Provide the [x, y] coordinate of the cell's center where the given text is located.  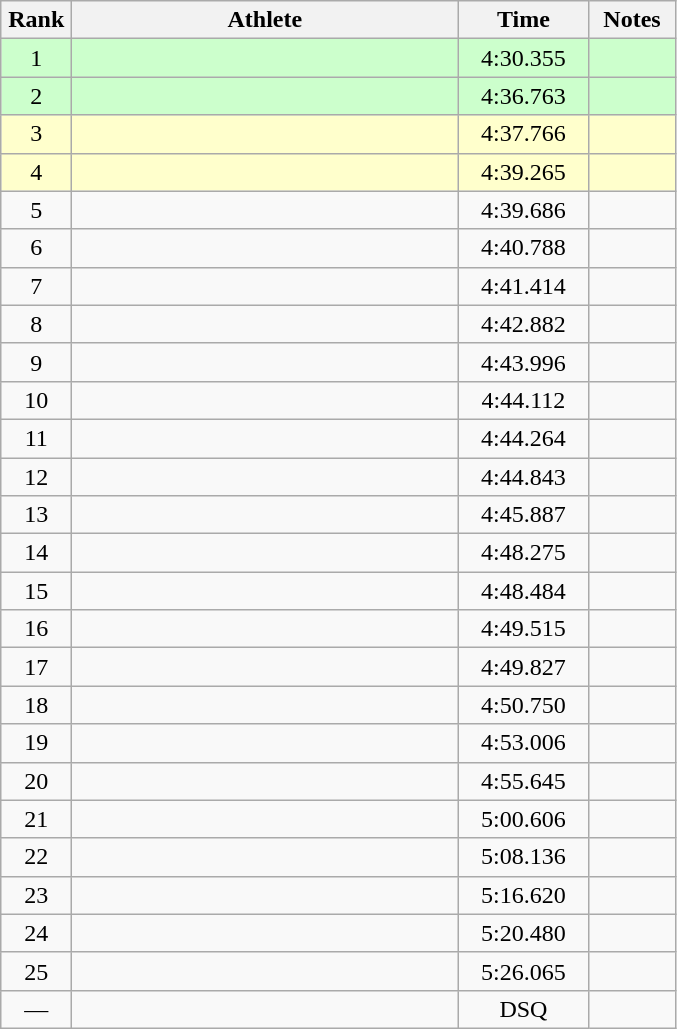
9 [36, 362]
5:00.606 [524, 819]
4:49.827 [524, 667]
15 [36, 591]
7 [36, 286]
22 [36, 857]
5:20.480 [524, 933]
4:41.414 [524, 286]
5:26.065 [524, 971]
4:39.686 [524, 210]
20 [36, 781]
4:53.006 [524, 743]
19 [36, 743]
5:16.620 [524, 895]
4:48.484 [524, 591]
4:49.515 [524, 629]
3 [36, 134]
4:40.788 [524, 248]
4:39.265 [524, 172]
Rank [36, 20]
— [36, 1009]
4:37.766 [524, 134]
24 [36, 933]
DSQ [524, 1009]
6 [36, 248]
Notes [632, 20]
4:44.843 [524, 477]
4:43.996 [524, 362]
4:45.887 [524, 515]
14 [36, 553]
13 [36, 515]
5 [36, 210]
1 [36, 58]
Time [524, 20]
4:30.355 [524, 58]
12 [36, 477]
4:55.645 [524, 781]
18 [36, 705]
8 [36, 324]
23 [36, 895]
4:44.264 [524, 438]
25 [36, 971]
4:50.750 [524, 705]
17 [36, 667]
16 [36, 629]
10 [36, 400]
4:42.882 [524, 324]
2 [36, 96]
5:08.136 [524, 857]
21 [36, 819]
4:36.763 [524, 96]
4:48.275 [524, 553]
4:44.112 [524, 400]
11 [36, 438]
4 [36, 172]
Athlete [265, 20]
